From the cell containing the given text, extract its center point as [x, y] coordinate. 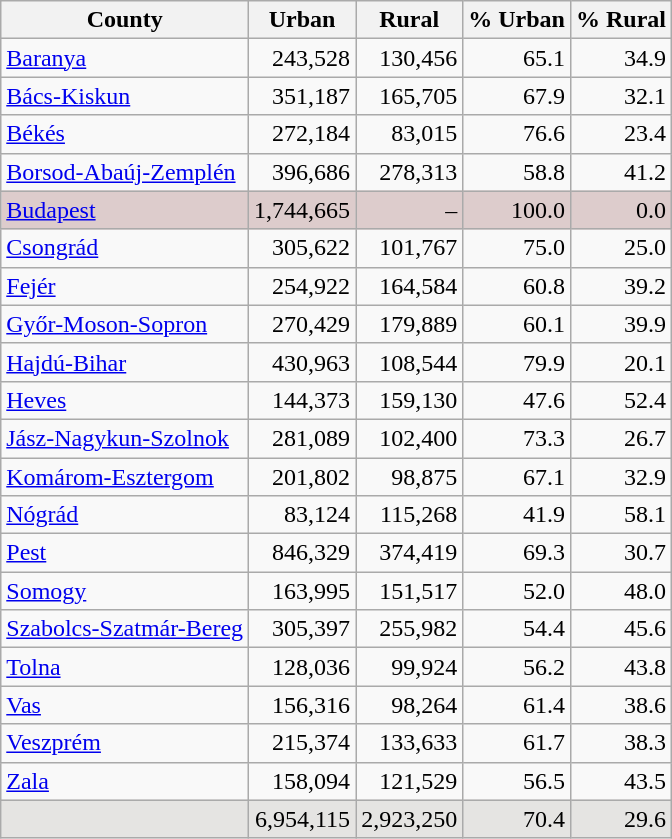
39.9 [620, 324]
38.6 [620, 705]
281,089 [302, 438]
243,528 [302, 58]
305,397 [302, 629]
County [125, 20]
70.4 [517, 819]
Veszprém [125, 743]
128,036 [302, 667]
158,094 [302, 781]
101,767 [410, 248]
Nógrád [125, 515]
Komárom-Esztergom [125, 477]
Bács-Kiskun [125, 96]
102,400 [410, 438]
278,313 [410, 172]
48.0 [620, 591]
130,456 [410, 58]
156,316 [302, 705]
159,130 [410, 400]
0.0 [620, 210]
61.4 [517, 705]
6,954,115 [302, 819]
Budapest [125, 210]
255,982 [410, 629]
430,963 [302, 362]
Zala [125, 781]
– [410, 210]
52.0 [517, 591]
1,744,665 [302, 210]
Urban [302, 20]
67.9 [517, 96]
58.1 [620, 515]
165,705 [410, 96]
79.9 [517, 362]
179,889 [410, 324]
Somogy [125, 591]
83,124 [302, 515]
2,923,250 [410, 819]
67.1 [517, 477]
41.2 [620, 172]
98,264 [410, 705]
25.0 [620, 248]
Fejér [125, 286]
29.6 [620, 819]
69.3 [517, 553]
98,875 [410, 477]
% Urban [517, 20]
121,529 [410, 781]
163,995 [302, 591]
Baranya [125, 58]
56.2 [517, 667]
% Rural [620, 20]
Szabolcs-Szatmár-Bereg [125, 629]
43.8 [620, 667]
108,544 [410, 362]
65.1 [517, 58]
83,015 [410, 134]
47.6 [517, 400]
Békés [125, 134]
164,584 [410, 286]
374,419 [410, 553]
38.3 [620, 743]
Heves [125, 400]
Hajdú-Bihar [125, 362]
34.9 [620, 58]
215,374 [302, 743]
133,633 [410, 743]
75.0 [517, 248]
144,373 [302, 400]
Csongrád [125, 248]
Borsod-Abaúj-Zemplén [125, 172]
60.8 [517, 286]
45.6 [620, 629]
61.7 [517, 743]
272,184 [302, 134]
32.1 [620, 96]
26.7 [620, 438]
Jász-Nagykun-Szolnok [125, 438]
39.2 [620, 286]
58.8 [517, 172]
30.7 [620, 553]
151,517 [410, 591]
254,922 [302, 286]
115,268 [410, 515]
43.5 [620, 781]
76.6 [517, 134]
Pest [125, 553]
41.9 [517, 515]
23.4 [620, 134]
54.4 [517, 629]
Rural [410, 20]
52.4 [620, 400]
Vas [125, 705]
351,187 [302, 96]
Győr-Moson-Sopron [125, 324]
305,622 [302, 248]
100.0 [517, 210]
99,924 [410, 667]
60.1 [517, 324]
32.9 [620, 477]
20.1 [620, 362]
Tolna [125, 667]
846,329 [302, 553]
270,429 [302, 324]
56.5 [517, 781]
201,802 [302, 477]
396,686 [302, 172]
73.3 [517, 438]
